Return [x, y] of the center of cell containing provided text 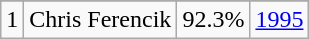
92.3% [214, 20]
Chris Ferencik [100, 20]
1 [12, 20]
1995 [280, 20]
